Determine the [x, y] coordinate at the center of the cell enclosing the given text.  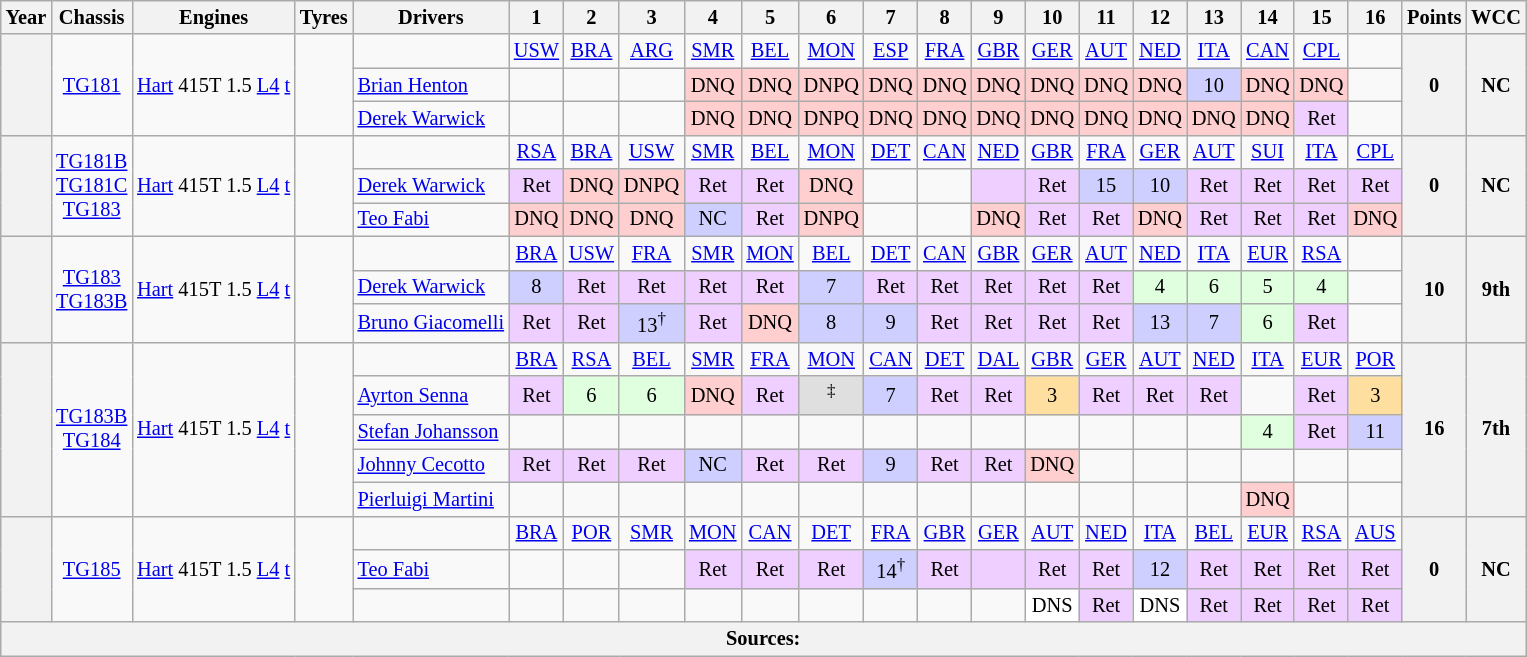
7th [1496, 429]
Chassis [92, 17]
‡ [832, 396]
2 [592, 17]
SUI [1268, 152]
9th [1496, 289]
TG185 [92, 569]
DAL [998, 359]
14 [1268, 17]
Year [26, 17]
Pierluigi Martini [431, 499]
Stefan Johansson [431, 432]
WCC [1496, 17]
1 [536, 17]
AUS [1375, 533]
13† [652, 322]
Johnny Cecotto [431, 465]
ESP [891, 51]
Points [1434, 17]
Drivers [431, 17]
Bruno Giacomelli [431, 322]
Engines [214, 17]
TG181 [92, 84]
14† [891, 568]
Sources: [764, 639]
Brian Henton [431, 85]
ARG [652, 51]
TG181BTG181C TG183 [92, 186]
TG183TG183B [92, 289]
TG183BTG184 [92, 429]
Tyres [324, 17]
Ayrton Senna [431, 396]
